Return the [X, Y] coordinate for the center point of the cell that contains the specified text.  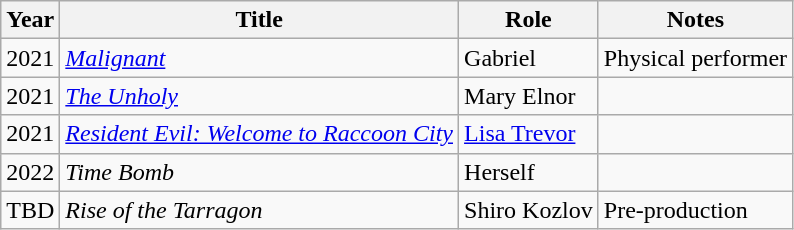
Notes [695, 20]
Lisa Trevor [529, 134]
Resident Evil: Welcome to Raccoon City [260, 134]
Year [30, 20]
Pre-production [695, 210]
Shiro Kozlov [529, 210]
Gabriel [529, 58]
2022 [30, 172]
Time Bomb [260, 172]
TBD [30, 210]
Rise of the Tarragon [260, 210]
Physical performer [695, 58]
Mary Elnor [529, 96]
Title [260, 20]
Role [529, 20]
Malignant [260, 58]
The Unholy [260, 96]
Herself [529, 172]
